Detect which cell encompasses the target text, then output its (x, y) center coordinate. 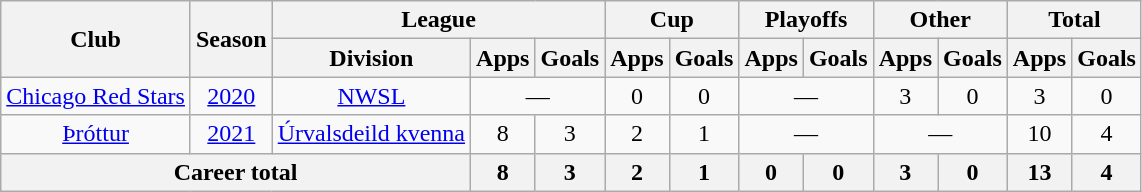
Division (371, 58)
League (438, 20)
10 (1039, 134)
Career total (236, 172)
NWSL (371, 96)
Season (231, 39)
Other (940, 20)
Chicago Red Stars (96, 96)
Úrvalsdeild kvenna (371, 134)
Playoffs (806, 20)
Cup (672, 20)
Total (1074, 20)
13 (1039, 172)
2020 (231, 96)
2021 (231, 134)
Þróttur (96, 134)
Club (96, 39)
